Pinpoint the cell where the given text exists, returning its (x, y) midpoint coordinate. 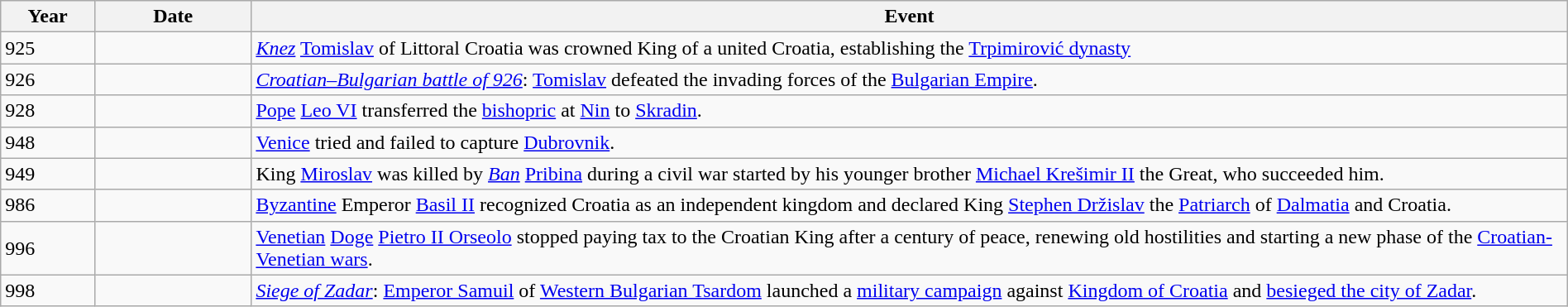
King Miroslav was killed by Ban Pribina during a civil war started by his younger brother Michael Krešimir II the Great, who succeeded him. (910, 174)
928 (48, 111)
Knez Tomislav of Littoral Croatia was crowned King of a united Croatia, establishing the Trpimirović dynasty (910, 48)
Event (910, 17)
996 (48, 248)
998 (48, 290)
925 (48, 48)
Year (48, 17)
949 (48, 174)
Croatian–Bulgarian battle of 926: Tomislav defeated the invading forces of the Bulgarian Empire. (910, 79)
Byzantine Emperor Basil II recognized Croatia as an independent kingdom and declared King Stephen Držislav the Patriarch of Dalmatia and Croatia. (910, 205)
Pope Leo VI transferred the bishopric at Nin to Skradin. (910, 111)
Siege of Zadar: Emperor Samuil of Western Bulgarian Tsardom launched a military campaign against Kingdom of Croatia and besieged the city of Zadar. (910, 290)
948 (48, 142)
Date (172, 17)
986 (48, 205)
926 (48, 79)
Venice tried and failed to capture Dubrovnik. (910, 142)
